Return (X, Y) of the center of cell containing provided text 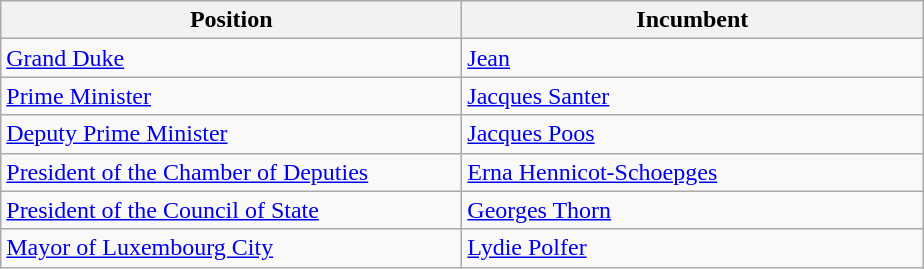
Deputy Prime Minister (232, 134)
Position (232, 20)
Mayor of Luxembourg City (232, 248)
Lydie Polfer (692, 248)
President of the Council of State (232, 210)
Incumbent (692, 20)
Georges Thorn (692, 210)
Jacques Poos (692, 134)
Jean (692, 58)
Prime Minister (232, 96)
Grand Duke (232, 58)
Erna Hennicot-Schoepges (692, 172)
Jacques Santer (692, 96)
President of the Chamber of Deputies (232, 172)
